Detect which cell encompasses the target text, then output its (X, Y) center coordinate. 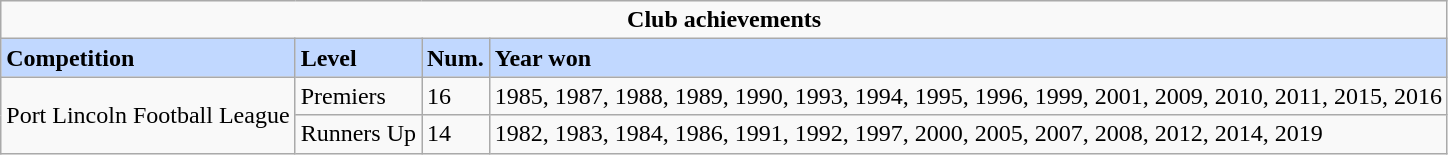
Premiers (358, 96)
Runners Up (358, 134)
Competition (148, 58)
Year won (968, 58)
1982, 1983, 1984, 1986, 1991, 1992, 1997, 2000, 2005, 2007, 2008, 2012, 2014, 2019 (968, 134)
16 (456, 96)
Level (358, 58)
Num. (456, 58)
Port Lincoln Football League (148, 115)
1985, 1987, 1988, 1989, 1990, 1993, 1994, 1995, 1996, 1999, 2001, 2009, 2010, 2011, 2015, 2016 (968, 96)
14 (456, 134)
Club achievements (724, 20)
